Find where the given text appears and provide that cell's center as (x, y) coordinate. 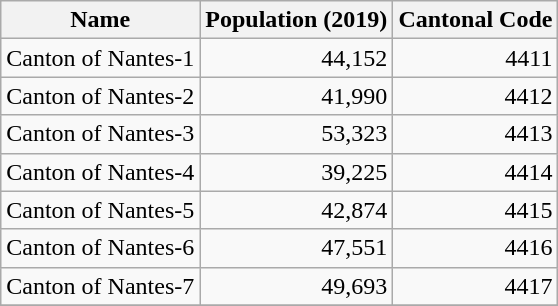
Canton of Nantes-3 (100, 134)
39,225 (296, 172)
Cantonal Code (476, 20)
49,693 (296, 286)
44,152 (296, 58)
Population (2019) (296, 20)
4411 (476, 58)
47,551 (296, 248)
4413 (476, 134)
Name (100, 20)
4414 (476, 172)
42,874 (296, 210)
41,990 (296, 96)
Canton of Nantes-5 (100, 210)
Canton of Nantes-7 (100, 286)
53,323 (296, 134)
4416 (476, 248)
Canton of Nantes-4 (100, 172)
4412 (476, 96)
Canton of Nantes-6 (100, 248)
4417 (476, 286)
Canton of Nantes-2 (100, 96)
Canton of Nantes-1 (100, 58)
4415 (476, 210)
